Detect which cell encompasses the target text, then output its [x, y] center coordinate. 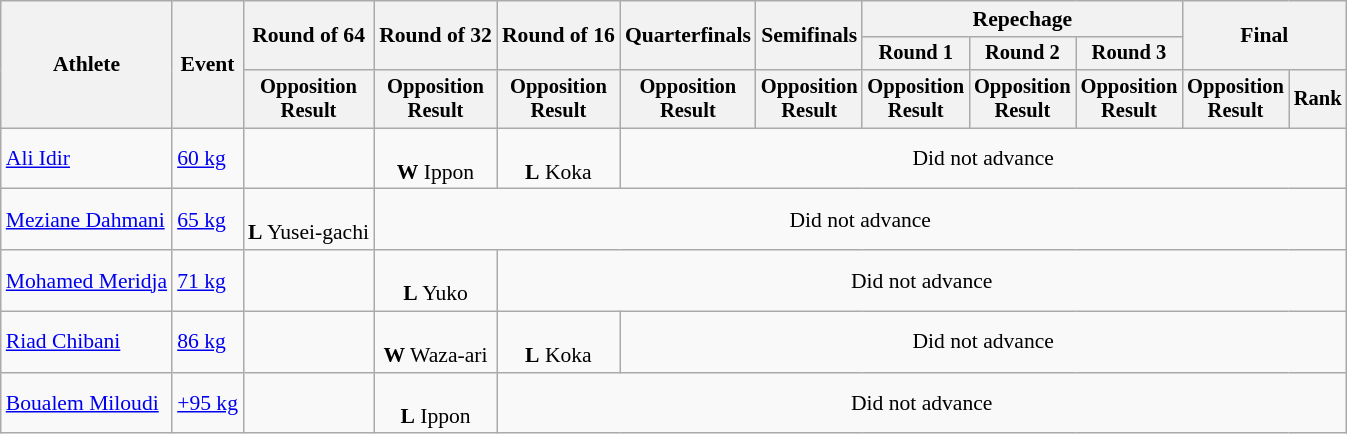
Repechage [1022, 19]
L Yuko [436, 280]
Round of 32 [436, 36]
Round 1 [916, 54]
+95 kg [208, 404]
Ali Idir [86, 158]
Athlete [86, 64]
Round 2 [1022, 54]
Mohamed Meridja [86, 280]
65 kg [208, 220]
60 kg [208, 158]
W Waza-ari [436, 342]
71 kg [208, 280]
Round of 16 [558, 36]
Round of 64 [308, 36]
Rank [1318, 99]
Final [1264, 36]
Semifinals [810, 36]
Boualem Miloudi [86, 404]
Riad Chibani [86, 342]
L Ippon [436, 404]
Meziane Dahmani [86, 220]
L Yusei-gachi [308, 220]
Round 3 [1130, 54]
86 kg [208, 342]
W Ippon [436, 158]
Quarterfinals [688, 36]
Event [208, 64]
